Pinpoint the cell where the given text exists, returning its (x, y) midpoint coordinate. 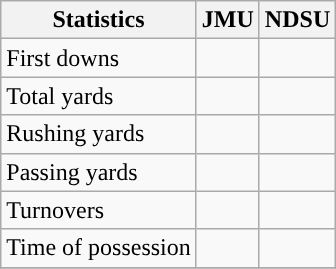
NDSU (297, 20)
First downs (99, 58)
Turnovers (99, 210)
Statistics (99, 20)
Time of possession (99, 248)
Passing yards (99, 172)
Rushing yards (99, 134)
JMU (228, 20)
Total yards (99, 96)
